Identify which cell holds the provided text, then report its (X, Y) central coordinate. 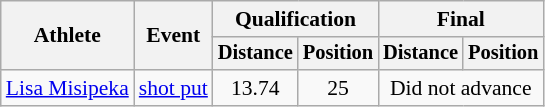
Qualification (296, 19)
Lisa Misipeka (68, 88)
Did not advance (460, 88)
shot put (174, 88)
Athlete (68, 36)
13.74 (256, 88)
Event (174, 36)
Final (460, 19)
25 (338, 88)
